For the text-containing cell, return its midpoint in (X, Y) coordinate format. 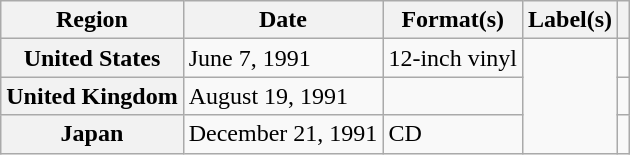
December 21, 1991 (283, 134)
Format(s) (453, 20)
June 7, 1991 (283, 58)
Region (92, 20)
Japan (92, 134)
United Kingdom (92, 96)
Label(s) (570, 20)
United States (92, 58)
Date (283, 20)
12-inch vinyl (453, 58)
August 19, 1991 (283, 96)
CD (453, 134)
